Return the [X, Y] coordinate for the center point of the cell that contains the specified text.  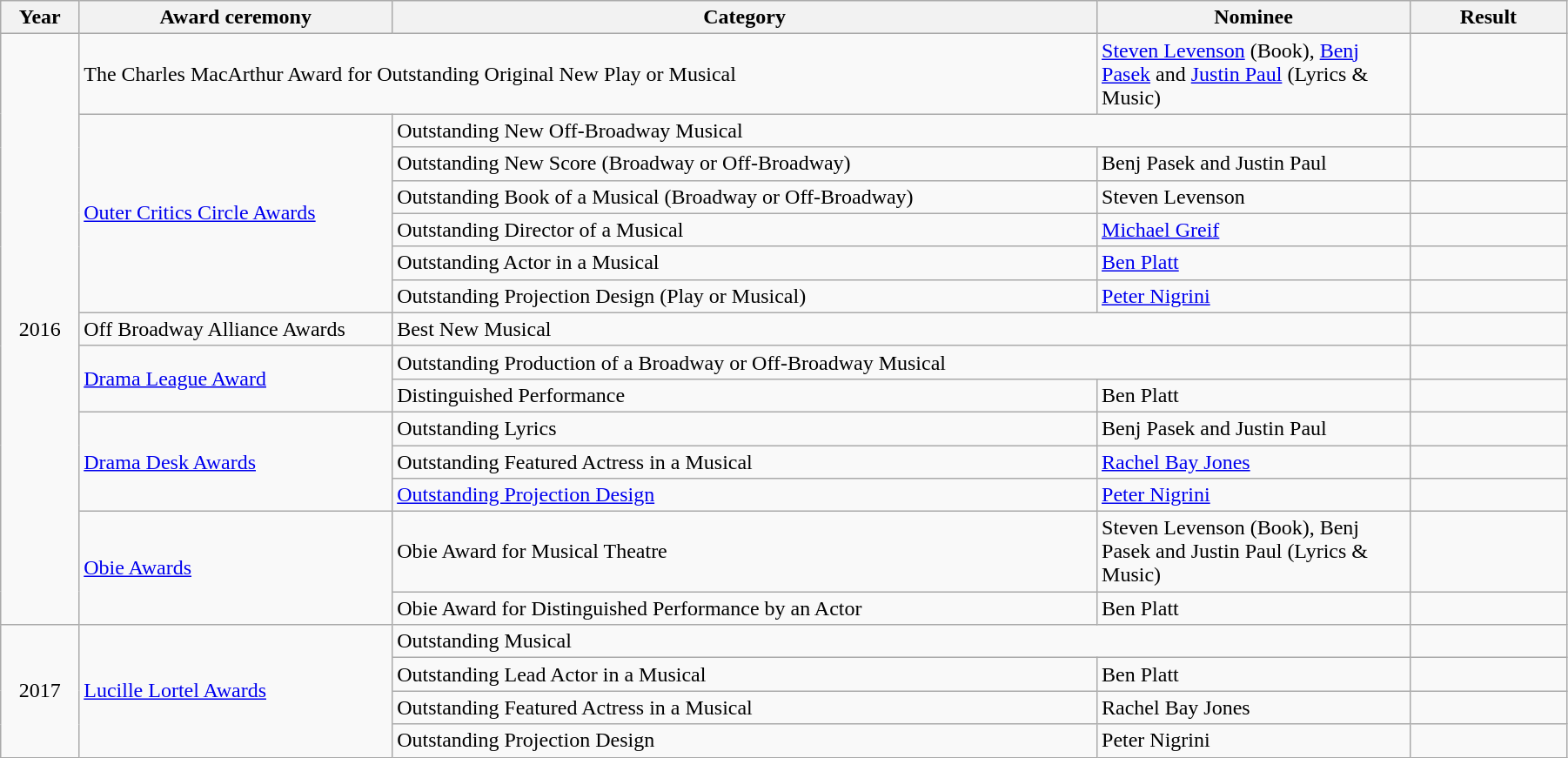
Off Broadway Alliance Awards [236, 329]
Obie Award for Distinguished Performance by an Actor [745, 608]
Drama Desk Awards [236, 461]
Outstanding New Score (Broadway or Off-Broadway) [745, 164]
Steven Levenson [1254, 197]
Outstanding Musical [901, 641]
Outstanding Projection Design (Play or Musical) [745, 296]
Outstanding Lyrics [745, 428]
Nominee [1254, 17]
Obie Award for Musical Theatre [745, 552]
Result [1488, 17]
Outer Critics Circle Awards [236, 213]
The Charles MacArthur Award for Outstanding Original New Play or Musical [588, 74]
Category [745, 17]
Drama League Award [236, 379]
Outstanding Lead Actor in a Musical [745, 674]
Distinguished Performance [745, 395]
Best New Musical [901, 329]
2016 [40, 329]
Outstanding Actor in a Musical [745, 263]
Outstanding Production of a Broadway or Off-Broadway Musical [901, 362]
2017 [40, 691]
Outstanding Director of a Musical [745, 230]
Michael Greif [1254, 230]
Outstanding New Off-Broadway Musical [901, 131]
Award ceremony [236, 17]
Year [40, 17]
Obie Awards [236, 568]
Lucille Lortel Awards [236, 691]
Outstanding Book of a Musical (Broadway or Off-Broadway) [745, 197]
